Scan for the cell matching the given text and deliver its [x, y] coordinate at center. 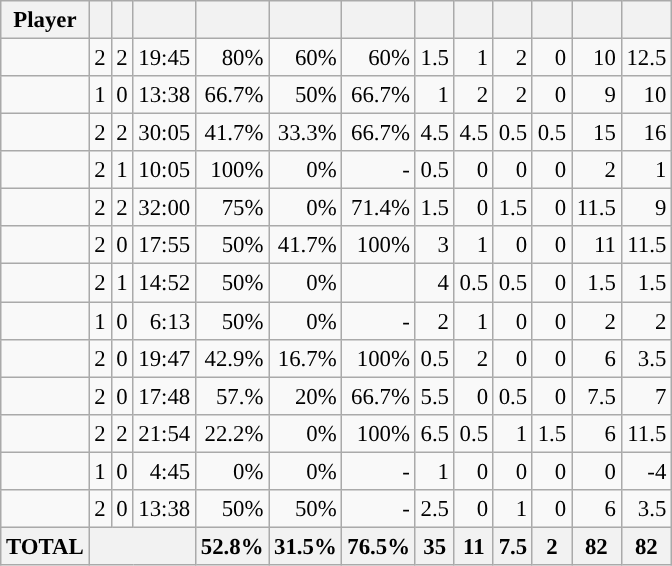
2.5 [434, 509]
10:05 [164, 170]
6.5 [434, 433]
42.9% [232, 358]
52.8% [232, 546]
3 [434, 245]
7 [646, 396]
5.5 [434, 396]
16 [646, 133]
17:55 [164, 245]
16.7% [306, 358]
Player [45, 20]
35 [434, 546]
22.2% [232, 433]
4:45 [164, 471]
30:05 [164, 133]
17:48 [164, 396]
33.3% [306, 133]
15 [597, 133]
21:54 [164, 433]
31.5% [306, 546]
12.5 [646, 58]
57.% [232, 396]
19:45 [164, 58]
71.4% [378, 208]
80% [232, 58]
-4 [646, 471]
6:13 [164, 321]
14:52 [164, 283]
75% [232, 208]
76.5% [378, 546]
TOTAL [45, 546]
20% [306, 396]
32:00 [164, 208]
19:47 [164, 358]
4 [434, 283]
